Provide the (X, Y) coordinate of the cell's center where the given text is located.  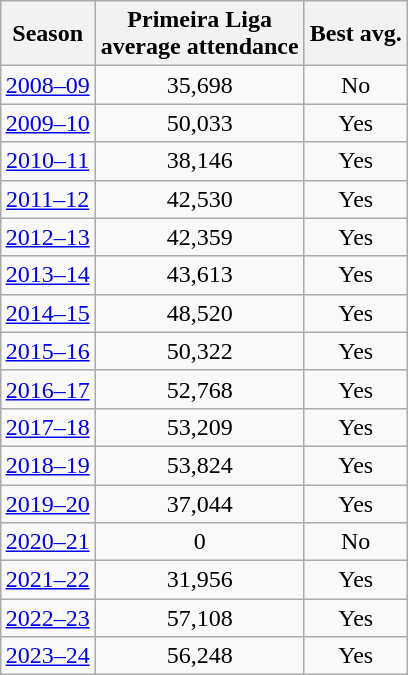
2015–16 (48, 351)
53,824 (200, 465)
2016–17 (48, 389)
53,209 (200, 427)
2009–10 (48, 123)
2018–19 (48, 465)
Season (48, 34)
57,108 (200, 618)
2017–18 (48, 427)
31,956 (200, 580)
42,359 (200, 237)
42,530 (200, 199)
37,044 (200, 503)
2008–09 (48, 85)
2013–14 (48, 275)
50,322 (200, 351)
50,033 (200, 123)
2021–22 (48, 580)
38,146 (200, 161)
56,248 (200, 656)
0 (200, 542)
2022–23 (48, 618)
2010–11 (48, 161)
52,768 (200, 389)
2023–24 (48, 656)
2014–15 (48, 313)
Best avg. (356, 34)
2019–20 (48, 503)
48,520 (200, 313)
35,698 (200, 85)
2020–21 (48, 542)
2011–12 (48, 199)
Primeira Ligaaverage attendance (200, 34)
2012–13 (48, 237)
43,613 (200, 275)
